Output the [X, Y] coordinate of the center of the cell containing the given text.  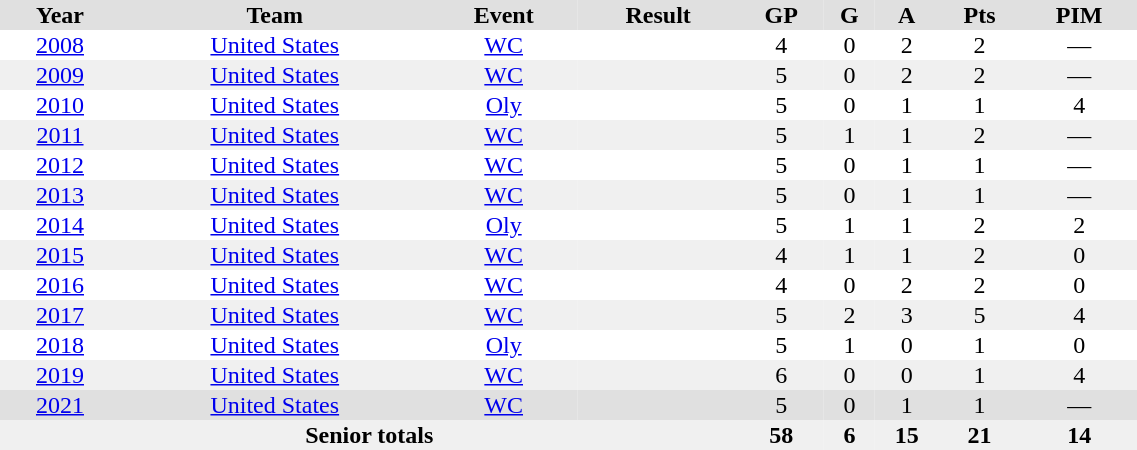
Result [658, 15]
15 [906, 435]
Team [275, 15]
2009 [60, 75]
2019 [60, 375]
2017 [60, 315]
2018 [60, 345]
2021 [60, 405]
Event [504, 15]
Pts [979, 15]
2013 [60, 195]
2014 [60, 225]
3 [906, 315]
2016 [60, 285]
2011 [60, 135]
GP [780, 15]
2010 [60, 105]
Year [60, 15]
A [906, 15]
G [850, 15]
58 [780, 435]
2008 [60, 45]
2012 [60, 165]
21 [979, 435]
2015 [60, 255]
Senior totals [369, 435]
